Pinpoint the cell where the given text exists, returning its (x, y) midpoint coordinate. 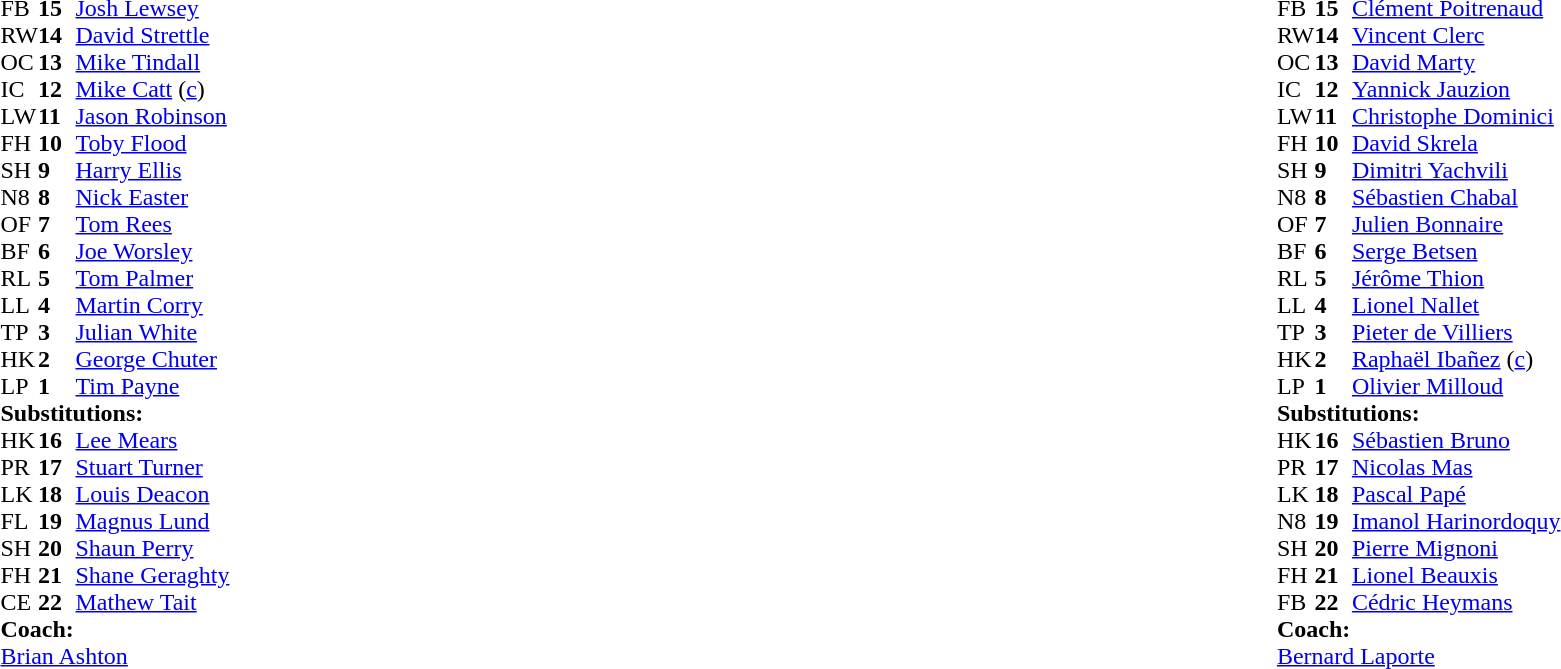
Pierre Mignoni (1456, 548)
FB (1296, 602)
Jason Robinson (153, 116)
David Strettle (153, 36)
Harry Ellis (153, 170)
CE (19, 602)
Toby Flood (153, 144)
Pieter de Villiers (1456, 332)
Shane Geraghty (153, 576)
Louis Deacon (153, 494)
Raphaël Ibañez (c) (1456, 360)
Joe Worsley (153, 252)
Tom Rees (153, 224)
Dimitri Yachvili (1456, 170)
Yannick Jauzion (1456, 90)
Tom Palmer (153, 278)
Sébastien Chabal (1456, 198)
David Skrela (1456, 144)
Shaun Perry (153, 548)
Jérôme Thion (1456, 278)
Olivier Milloud (1456, 386)
George Chuter (153, 360)
Imanol Harinordoquy (1456, 522)
David Marty (1456, 62)
Vincent Clerc (1456, 36)
Sébastien Bruno (1456, 440)
Lionel Nallet (1456, 306)
Magnus Lund (153, 522)
Mike Tindall (153, 62)
Brian Ashton (114, 656)
Christophe Dominici (1456, 116)
Bernard Laporte (1419, 656)
Nick Easter (153, 198)
Mike Catt (c) (153, 90)
Martin Corry (153, 306)
Lionel Beauxis (1456, 576)
Julien Bonnaire (1456, 224)
Cédric Heymans (1456, 602)
Lee Mears (153, 440)
Stuart Turner (153, 468)
Tim Payne (153, 386)
FL (19, 522)
Serge Betsen (1456, 252)
Mathew Tait (153, 602)
Pascal Papé (1456, 494)
Nicolas Mas (1456, 468)
Julian White (153, 332)
